Detect which cell encompasses the target text, then output its (x, y) center coordinate. 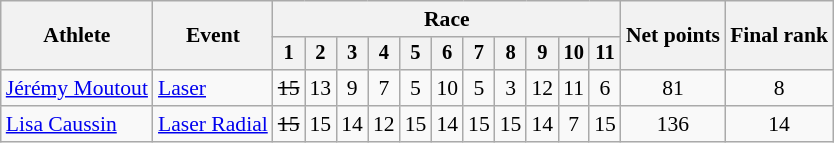
Event (213, 36)
Jérémy Moutout (77, 88)
136 (673, 124)
13 (320, 88)
Laser Radial (213, 124)
Laser (213, 88)
81 (673, 88)
Net points (673, 36)
Final rank (779, 36)
1 (289, 54)
Lisa Caussin (77, 124)
4 (384, 54)
Race (447, 19)
Athlete (77, 36)
2 (320, 54)
